Find where the given text appears and provide that cell's center as [X, Y] coordinate. 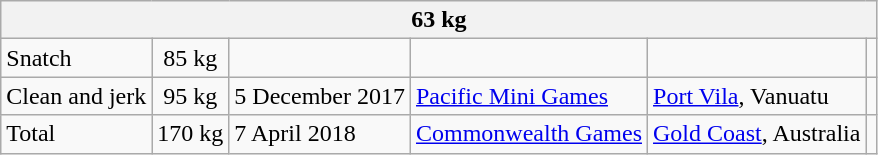
85 kg [190, 58]
7 April 2018 [320, 134]
63 kg [439, 20]
Pacific Mini Games [528, 96]
Commonwealth Games [528, 134]
5 December 2017 [320, 96]
Gold Coast, Australia [757, 134]
95 kg [190, 96]
170 kg [190, 134]
Port Vila, Vanuatu [757, 96]
Clean and jerk [76, 96]
Total [76, 134]
Snatch [76, 58]
